Capture the cell that displays the provided text and extract its (x, y) central coordinate. 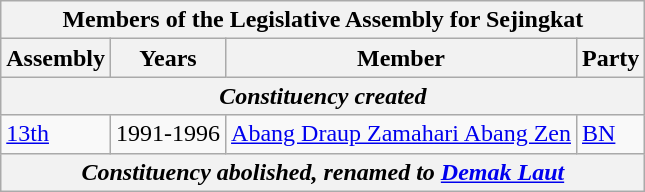
Constituency abolished, renamed to Demak Laut (323, 172)
Years (168, 58)
Assembly (56, 58)
Party (610, 58)
Members of the Legislative Assembly for Sejingkat (323, 20)
Constituency created (323, 96)
Abang Draup Zamahari Abang Zen (402, 134)
BN (610, 134)
Member (402, 58)
13th (56, 134)
1991-1996 (168, 134)
